Provide the [x, y] coordinate of the cell's center where the given text is located.  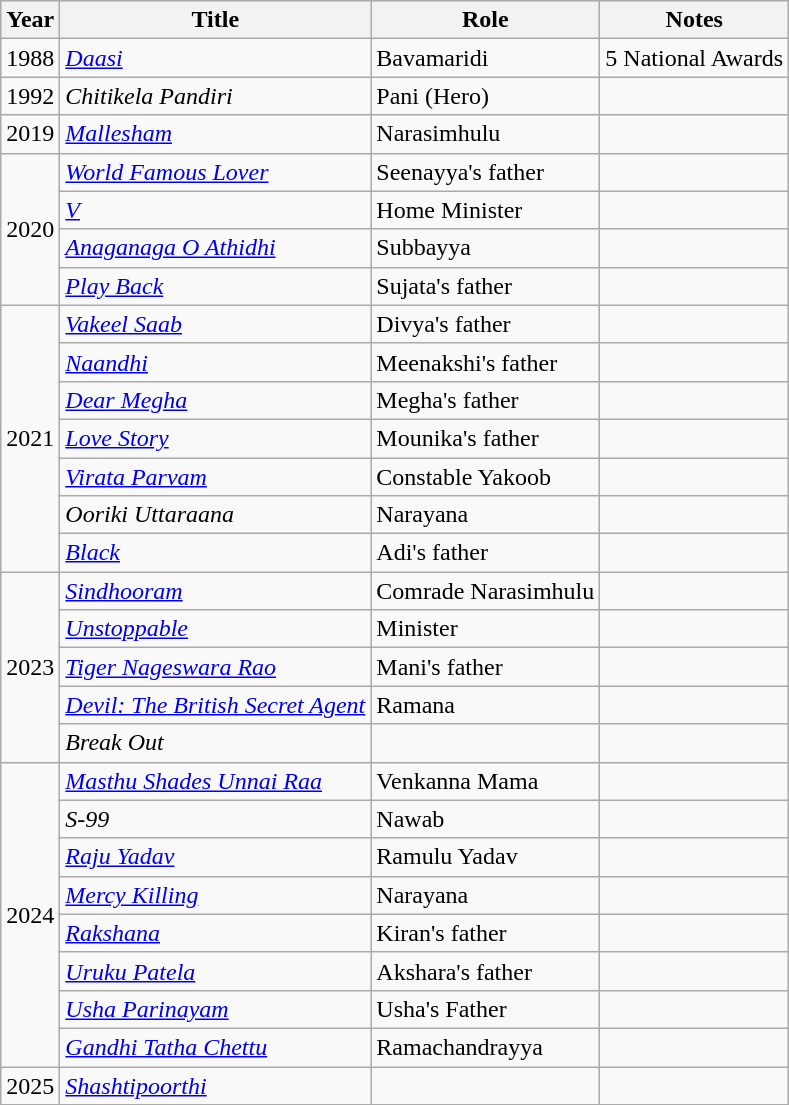
Ramulu Yadav [486, 857]
Nawab [486, 819]
Gandhi Tatha Chettu [216, 1047]
Comrade Narasimhulu [486, 591]
Anaganaga O Athidhi [216, 248]
Bavamaridi [486, 58]
2025 [30, 1085]
2020 [30, 229]
Megha's father [486, 400]
Home Minister [486, 210]
Love Story [216, 438]
Adi's father [486, 553]
2021 [30, 438]
Kiran's father [486, 933]
2024 [30, 914]
Virata Parvam [216, 477]
Ooriki Uttaraana [216, 515]
Tiger Nageswara Rao [216, 667]
Masthu Shades Unnai Raa [216, 781]
Chitikela Pandiri [216, 96]
Year [30, 20]
Play Back [216, 286]
Unstoppable [216, 629]
Daasi [216, 58]
Constable Yakoob [486, 477]
Mercy Killing [216, 895]
Uruku Patela [216, 971]
Akshara's father [486, 971]
Rakshana [216, 933]
Sujata's father [486, 286]
Title [216, 20]
Narasimhulu [486, 134]
Role [486, 20]
1988 [30, 58]
Ramana [486, 705]
2023 [30, 667]
World Famous Lover [216, 172]
V [216, 210]
Black [216, 553]
5 National Awards [694, 58]
Subbayya [486, 248]
Sindhooram [216, 591]
Meenakshi's father [486, 362]
Ramachandrayya [486, 1047]
Dear Megha [216, 400]
Minister [486, 629]
Mani's father [486, 667]
Usha's Father [486, 1009]
Raju Yadav [216, 857]
Usha Parinayam [216, 1009]
Venkanna Mama [486, 781]
S-99 [216, 819]
1992 [30, 96]
Mounika's father [486, 438]
Break Out [216, 743]
2019 [30, 134]
Devil: The British Secret Agent [216, 705]
Vakeel Saab [216, 324]
Notes [694, 20]
Pani (Hero) [486, 96]
Shashtipoorthi [216, 1085]
Seenayya's father [486, 172]
Naandhi [216, 362]
Mallesham [216, 134]
Divya's father [486, 324]
